Provide the (X, Y) coordinate of the cell's center where the given text is located.  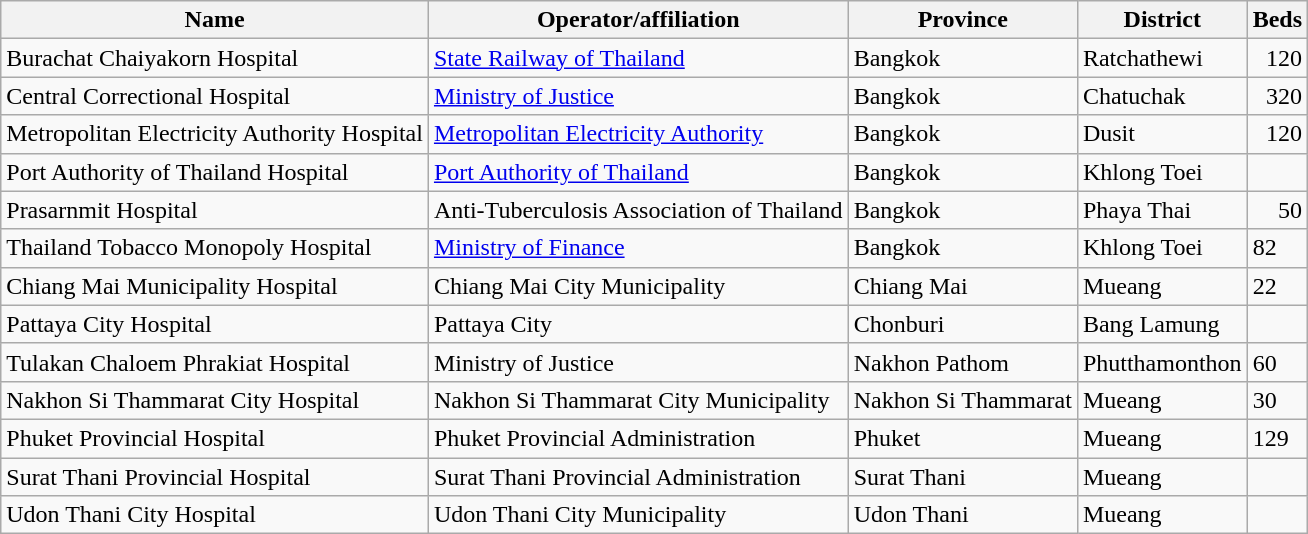
Port Authority of Thailand (638, 172)
Thailand Tobacco Monopoly Hospital (215, 248)
Anti-Tuberculosis Association of Thailand (638, 210)
Tulakan Chaloem Phrakiat Hospital (215, 362)
Nakhon Si Thammarat City Municipality (638, 400)
30 (1277, 400)
50 (1277, 210)
Ministry of Finance (638, 248)
82 (1277, 248)
Nakhon Si Thammarat (962, 400)
Beds (1277, 20)
State Railway of Thailand (638, 58)
Chiang Mai (962, 286)
Pattaya City (638, 324)
Metropolitan Electricity Authority Hospital (215, 134)
Central Correctional Hospital (215, 96)
320 (1277, 96)
Surat Thani Provincial Administration (638, 477)
Phuket Provincial Administration (638, 438)
Operator/affiliation (638, 20)
Province (962, 20)
Pattaya City Hospital (215, 324)
Chonburi (962, 324)
Phutthamonthon (1162, 362)
Port Authority of Thailand Hospital (215, 172)
Phuket (962, 438)
Metropolitan Electricity Authority (638, 134)
Udon Thani City Hospital (215, 515)
Nakhon Si Thammarat City Hospital (215, 400)
Udon Thani City Municipality (638, 515)
Name (215, 20)
Phuket Provincial Hospital (215, 438)
Bang Lamung (1162, 324)
Phaya Thai (1162, 210)
Dusit (1162, 134)
Nakhon Pathom (962, 362)
22 (1277, 286)
60 (1277, 362)
Chiang Mai Municipality Hospital (215, 286)
Prasarnmit Hospital (215, 210)
District (1162, 20)
Chiang Mai City Municipality (638, 286)
129 (1277, 438)
Burachat Chaiyakorn Hospital (215, 58)
Surat Thani Provincial Hospital (215, 477)
Chatuchak (1162, 96)
Ratchathewi (1162, 58)
Udon Thani (962, 515)
Surat Thani (962, 477)
